Scan for the cell matching the given text and deliver its (x, y) coordinate at center. 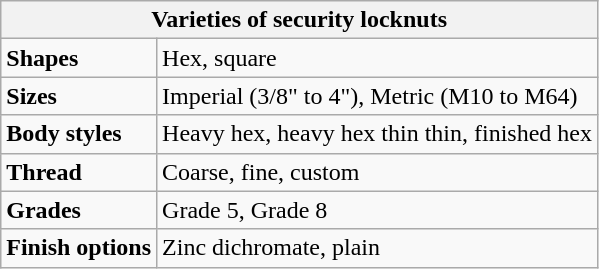
Body styles (79, 134)
Zinc dichromate, plain (378, 248)
Shapes (79, 58)
Grade 5, Grade 8 (378, 210)
Heavy hex, heavy hex thin thin, finished hex (378, 134)
Varieties of security locknuts (300, 20)
Coarse, fine, custom (378, 172)
Imperial (3/8" to 4"), Metric (M10 to M64) (378, 96)
Thread (79, 172)
Hex, square (378, 58)
Grades (79, 210)
Sizes (79, 96)
Finish options (79, 248)
